Provide the (X, Y) coordinate of the cell's center where the given text is located.  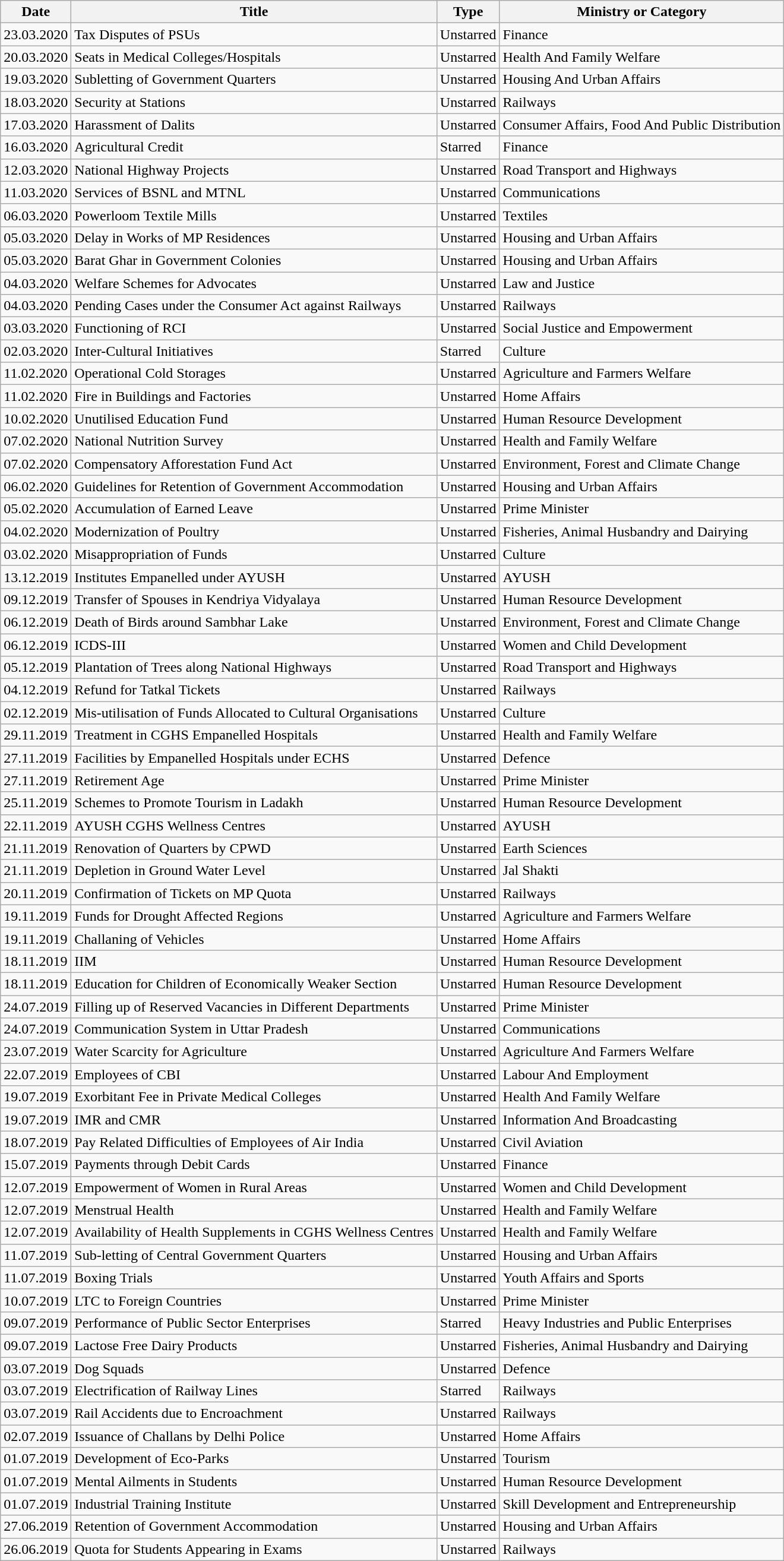
17.03.2020 (36, 125)
Facilities by Empanelled Hospitals under ECHS (254, 758)
10.07.2019 (36, 1300)
26.06.2019 (36, 1549)
Filling up of Reserved Vacancies in Different Departments (254, 1007)
National Highway Projects (254, 170)
Services of BSNL and MTNL (254, 192)
Retention of Government Accommodation (254, 1527)
Operational Cold Storages (254, 374)
LTC to Foreign Countries (254, 1300)
05.12.2019 (36, 668)
12.03.2020 (36, 170)
Payments through Debit Cards (254, 1165)
Refund for Tatkal Tickets (254, 690)
Delay in Works of MP Residences (254, 238)
Empowerment of Women in Rural Areas (254, 1187)
Rail Accidents due to Encroachment (254, 1414)
Agriculture And Farmers Welfare (641, 1052)
23.07.2019 (36, 1052)
Funds for Drought Affected Regions (254, 916)
06.03.2020 (36, 215)
Harassment of Dalits (254, 125)
Compensatory Afforestation Fund Act (254, 464)
Subletting of Government Quarters (254, 80)
Jal Shakti (641, 871)
Communication System in Uttar Pradesh (254, 1029)
Sub-letting of Central Government Quarters (254, 1255)
Treatment in CGHS Empanelled Hospitals (254, 735)
13.12.2019 (36, 577)
19.03.2020 (36, 80)
Dog Squads (254, 1368)
Depletion in Ground Water Level (254, 871)
Civil Aviation (641, 1142)
Quota for Students Appearing in Exams (254, 1549)
22.11.2019 (36, 826)
Transfer of Spouses in Kendriya Vidyalaya (254, 599)
Availability of Health Supplements in CGHS Wellness Centres (254, 1233)
Modernization of Poultry (254, 532)
11.03.2020 (36, 192)
Type (468, 12)
Electrification of Railway Lines (254, 1391)
Pay Related Difficulties of Employees of Air India (254, 1142)
Confirmation of Tickets on MP Quota (254, 893)
Textiles (641, 215)
Pending Cases under the Consumer Act against Railways (254, 306)
Mis-utilisation of Funds Allocated to Cultural Organisations (254, 713)
Youth Affairs and Sports (641, 1278)
05.02.2020 (36, 509)
Heavy Industries and Public Enterprises (641, 1323)
16.03.2020 (36, 147)
Retirement Age (254, 780)
Skill Development and Entrepreneurship (641, 1504)
29.11.2019 (36, 735)
IMR and CMR (254, 1120)
04.02.2020 (36, 532)
Welfare Schemes for Advocates (254, 283)
02.12.2019 (36, 713)
03.03.2020 (36, 328)
04.12.2019 (36, 690)
Housing And Urban Affairs (641, 80)
Title (254, 12)
Law and Justice (641, 283)
Menstrual Health (254, 1210)
02.03.2020 (36, 351)
Renovation of Quarters by CPWD (254, 848)
ICDS-III (254, 644)
Exorbitant Fee in Private Medical Colleges (254, 1097)
National Nutrition Survey (254, 441)
20.03.2020 (36, 57)
AYUSH CGHS Wellness Centres (254, 826)
Ministry or Category (641, 12)
Accumulation of Earned Leave (254, 509)
03.02.2020 (36, 554)
20.11.2019 (36, 893)
Schemes to Promote Tourism in Ladakh (254, 803)
Employees of CBI (254, 1075)
10.02.2020 (36, 419)
18.07.2019 (36, 1142)
Fire in Buildings and Factories (254, 396)
Water Scarcity for Agriculture (254, 1052)
Unutilised Education Fund (254, 419)
Date (36, 12)
Consumer Affairs, Food And Public Distribution (641, 125)
06.02.2020 (36, 486)
Mental Ailments in Students (254, 1481)
Barat Ghar in Government Colonies (254, 260)
Performance of Public Sector Enterprises (254, 1323)
Security at Stations (254, 102)
09.12.2019 (36, 599)
Powerloom Textile Mills (254, 215)
25.11.2019 (36, 803)
Earth Sciences (641, 848)
Misappropriation of Funds (254, 554)
Guidelines for Retention of Government Accommodation (254, 486)
Boxing Trials (254, 1278)
Tax Disputes of PSUs (254, 34)
Education for Children of Economically Weaker Section (254, 984)
Functioning of RCI (254, 328)
02.07.2019 (36, 1436)
Inter-Cultural Initiatives (254, 351)
Lactose Free Dairy Products (254, 1345)
Institutes Empanelled under AYUSH (254, 577)
Plantation of Trees along National Highways (254, 668)
Agricultural Credit (254, 147)
Tourism (641, 1459)
Labour And Employment (641, 1075)
18.03.2020 (36, 102)
Death of Birds around Sambhar Lake (254, 622)
15.07.2019 (36, 1165)
Challaning of Vehicles (254, 939)
Industrial Training Institute (254, 1504)
IIM (254, 961)
Social Justice and Empowerment (641, 328)
27.06.2019 (36, 1527)
Issuance of Challans by Delhi Police (254, 1436)
22.07.2019 (36, 1075)
Seats in Medical Colleges/Hospitals (254, 57)
23.03.2020 (36, 34)
Information And Broadcasting (641, 1120)
Development of Eco-Parks (254, 1459)
